Return the (X, Y) coordinate for the center point of the cell that contains the specified text.  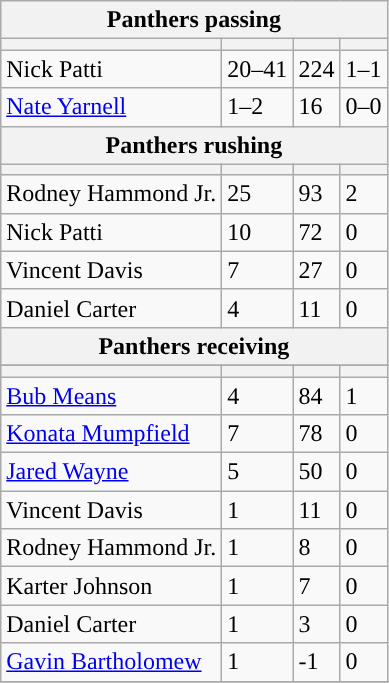
50 (316, 472)
Panthers passing (194, 20)
20–41 (258, 69)
93 (316, 194)
84 (316, 395)
224 (316, 69)
Nate Yarnell (112, 107)
3 (316, 624)
10 (258, 232)
72 (316, 232)
Panthers receiving (194, 346)
25 (258, 194)
27 (316, 270)
1–1 (364, 69)
Gavin Bartholomew (112, 662)
78 (316, 434)
1–2 (258, 107)
2 (364, 194)
-1 (316, 662)
16 (316, 107)
5 (258, 472)
Panthers rushing (194, 145)
8 (316, 548)
0–0 (364, 107)
Jared Wayne (112, 472)
Karter Johnson (112, 586)
Konata Mumpfield (112, 434)
Bub Means (112, 395)
